Return the [X, Y] coordinate for the center point of the cell that contains the specified text.  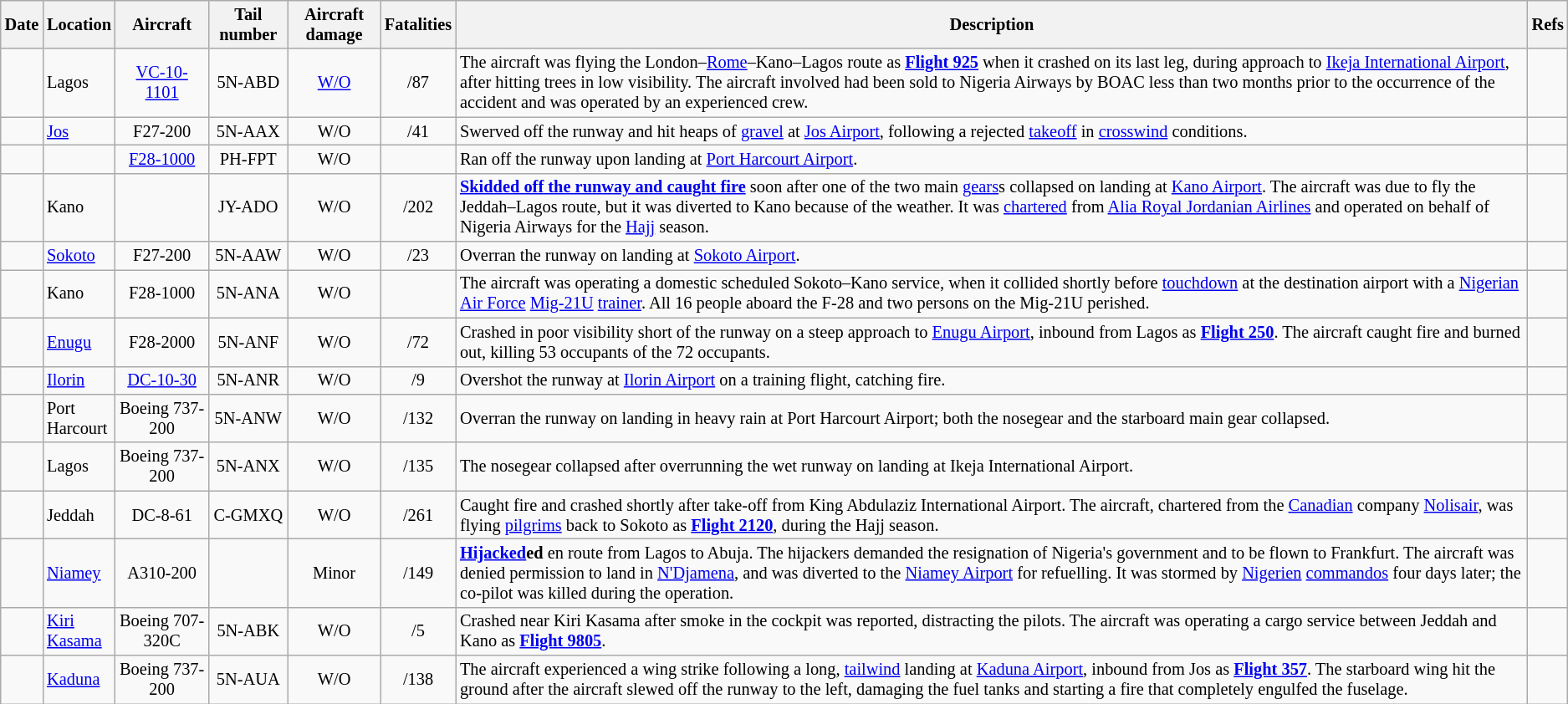
Kaduna [79, 680]
Jeddah [79, 515]
Jos [79, 131]
Overran the runway on landing in heavy rain at Port Harcourt Airport; both the nosegear and the starboard main gear collapsed. [992, 418]
5N-ANW [248, 418]
5N-ANF [248, 342]
5N-ABD [248, 83]
C-GMXQ [248, 515]
/261 [418, 515]
/5 [418, 631]
DC-8-61 [162, 515]
5N-ANR [248, 380]
5N-AAX [248, 131]
Boeing 707-320C [162, 631]
/41 [418, 131]
Port Harcourt [79, 418]
/149 [418, 573]
Swerved off the runway and hit heaps of gravel at Jos Airport, following a rejected takeoff in crosswind conditions. [992, 131]
Aircraft damage [335, 24]
5N-AAW [248, 256]
5N-ANA [248, 293]
Minor [335, 573]
Overran the runway on landing at Sokoto Airport. [992, 256]
/138 [418, 680]
5N-AUA [248, 680]
Ilorin [79, 380]
Overshot the runway at Ilorin Airport on a training flight, catching fire. [992, 380]
/202 [418, 207]
The nosegear collapsed after overrunning the wet runway on landing at Ikeja International Airport. [992, 467]
Kiri Kasama [79, 631]
/72 [418, 342]
Description [992, 24]
/87 [418, 83]
Ran off the runway upon landing at Port Harcourt Airport. [992, 159]
5N-ANX [248, 467]
Fatalities [418, 24]
JY-ADO [248, 207]
Location [79, 24]
/9 [418, 380]
Niamey [79, 573]
/132 [418, 418]
DC-10-30 [162, 380]
F28-2000 [162, 342]
Tail number [248, 24]
Enugu [79, 342]
/23 [418, 256]
Refs [1548, 24]
PH-FPT [248, 159]
Date [22, 24]
/135 [418, 467]
5N-ABK [248, 631]
VC-10-1101 [162, 83]
Aircraft [162, 24]
A310-200 [162, 573]
Sokoto [79, 256]
